Find where the given text appears and provide that cell's center as [X, Y] coordinate. 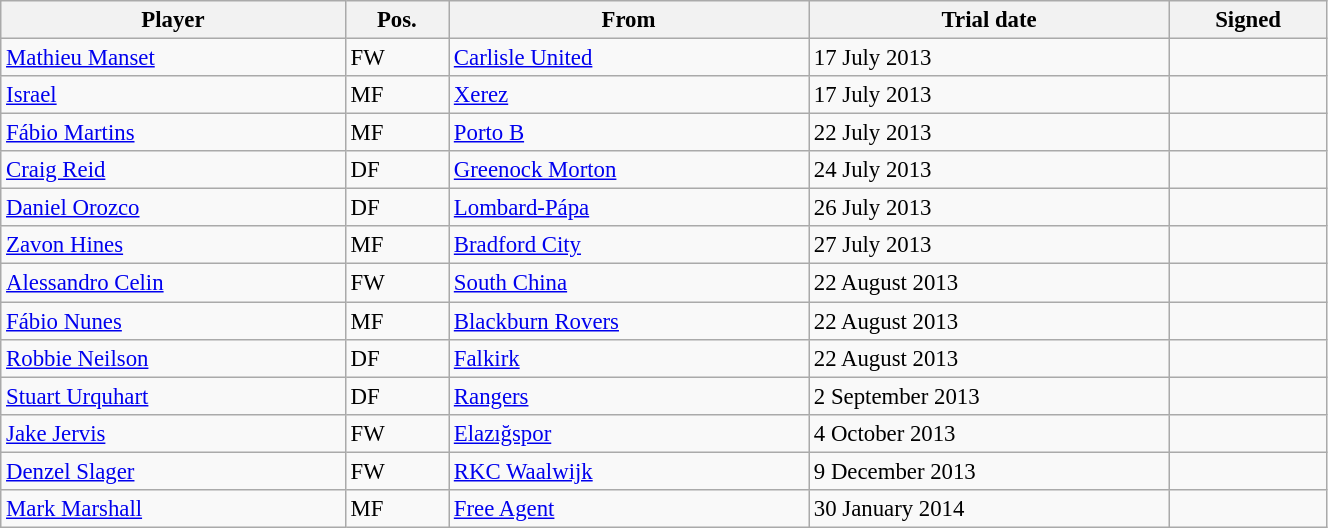
Alessandro Celin [173, 283]
30 January 2014 [988, 509]
Bradford City [629, 245]
Rangers [629, 396]
24 July 2013 [988, 170]
Denzel Slager [173, 471]
Elazığspor [629, 433]
Falkirk [629, 358]
Trial date [988, 20]
RKC Waalwijk [629, 471]
Fábio Martins [173, 133]
26 July 2013 [988, 208]
Pos. [396, 20]
Craig Reid [173, 170]
Robbie Neilson [173, 358]
Mathieu Manset [173, 58]
4 October 2013 [988, 433]
Carlisle United [629, 58]
From [629, 20]
Zavon Hines [173, 245]
Fábio Nunes [173, 321]
Player [173, 20]
South China [629, 283]
Free Agent [629, 509]
Stuart Urquhart [173, 396]
Daniel Orozco [173, 208]
Greenock Morton [629, 170]
Jake Jervis [173, 433]
Xerez [629, 95]
Signed [1248, 20]
Lombard-Pápa [629, 208]
Blackburn Rovers [629, 321]
27 July 2013 [988, 245]
Mark Marshall [173, 509]
22 July 2013 [988, 133]
Porto B [629, 133]
9 December 2013 [988, 471]
2 September 2013 [988, 396]
Israel [173, 95]
